Output the [X, Y] coordinate of the center of the cell containing the given text.  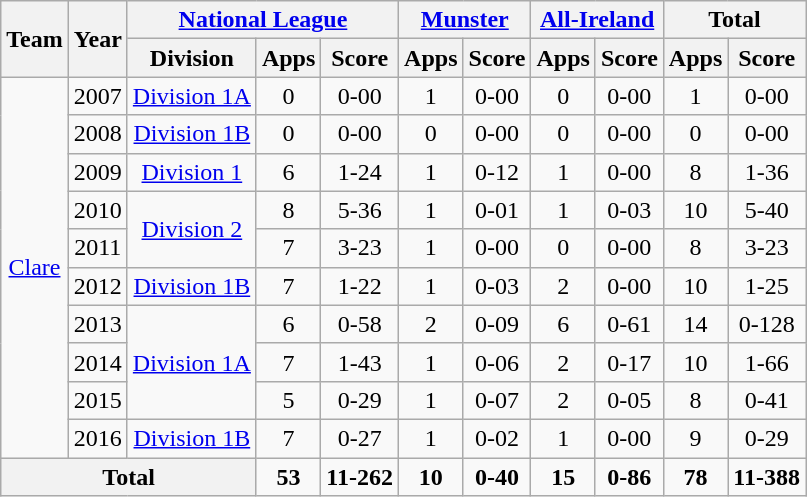
15 [563, 477]
National League [262, 20]
All-Ireland [597, 20]
1-66 [767, 362]
1-24 [360, 172]
0-41 [767, 400]
Division [192, 58]
0-01 [497, 210]
1-43 [360, 362]
2014 [98, 362]
0-07 [497, 400]
Munster [465, 20]
78 [695, 477]
53 [288, 477]
Team [35, 39]
1-25 [767, 286]
Division 2 [192, 229]
0-06 [497, 362]
1-22 [360, 286]
2008 [98, 134]
1-36 [767, 172]
0-40 [497, 477]
Division 1 [192, 172]
2013 [98, 324]
0-58 [360, 324]
9 [695, 438]
0-09 [497, 324]
5-36 [360, 210]
0-05 [629, 400]
11-262 [360, 477]
0-12 [497, 172]
2010 [98, 210]
0-02 [497, 438]
2015 [98, 400]
2007 [98, 96]
5 [288, 400]
0-61 [629, 324]
0-86 [629, 477]
2012 [98, 286]
2011 [98, 248]
0-17 [629, 362]
Clare [35, 268]
2016 [98, 438]
0-128 [767, 324]
0-27 [360, 438]
14 [695, 324]
Year [98, 39]
11-388 [767, 477]
2009 [98, 172]
5-40 [767, 210]
